Output the (x, y) coordinate of the center of the cell containing the given text.  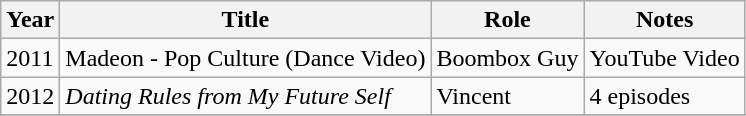
YouTube Video (664, 58)
Year (30, 20)
4 episodes (664, 96)
Boombox Guy (508, 58)
Notes (664, 20)
Madeon - Pop Culture (Dance Video) (246, 58)
2012 (30, 96)
2011 (30, 58)
Dating Rules from My Future Self (246, 96)
Vincent (508, 96)
Role (508, 20)
Title (246, 20)
